Scan for the cell matching the given text and deliver its [X, Y] coordinate at center. 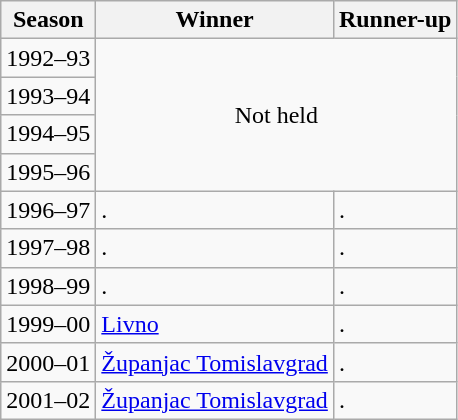
1997–98 [48, 248]
1995–96 [48, 172]
Winner [215, 20]
2000–01 [48, 362]
2001–02 [48, 400]
1994–95 [48, 134]
Not held [276, 115]
1998–99 [48, 286]
1993–94 [48, 96]
1999–00 [48, 324]
1992–93 [48, 58]
1996–97 [48, 210]
Season [48, 20]
Runner-up [395, 20]
Livno [215, 324]
